Capture the cell that displays the provided text and extract its (X, Y) central coordinate. 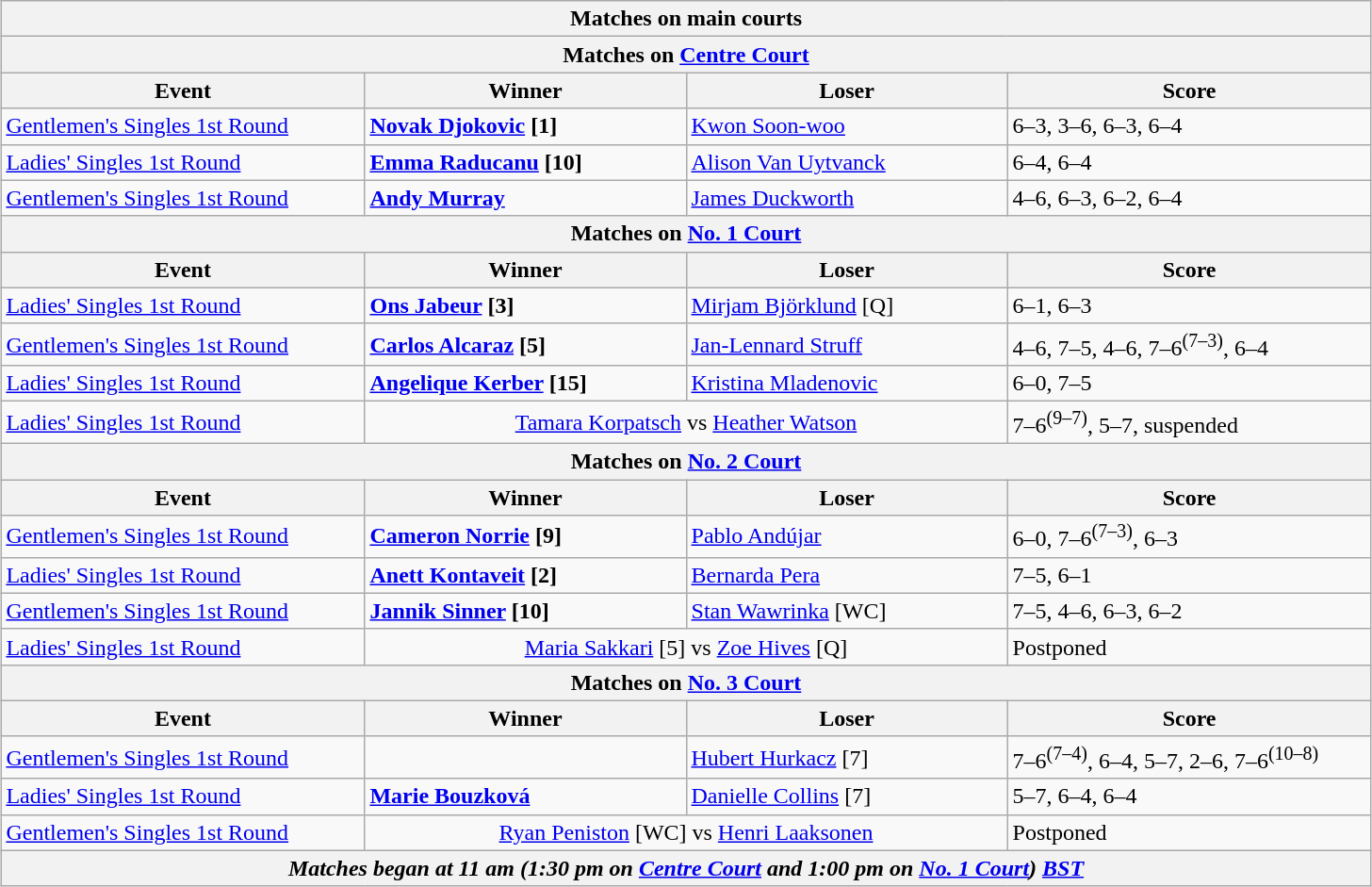
5–7, 6–4, 6–4 (1189, 797)
Matches began at 11 am (1:30 pm on Centre Court and 1:00 pm on No. 1 Court) BST (686, 868)
Matches on No. 3 Court (686, 682)
Angelique Kerber [15] (526, 384)
Mirjam Björklund [Q] (846, 305)
Bernarda Pera (846, 575)
Anett Kontaveit [2] (526, 575)
Kristina Mladenovic (846, 384)
6–4, 6–4 (1189, 162)
Emma Raducanu [10] (526, 162)
Ons Jabeur [3] (526, 305)
6–0, 7–5 (1189, 384)
Jannik Sinner [10] (526, 611)
7–6(9–7), 5–7, suspended (1189, 422)
7–5, 6–1 (1189, 575)
Kwon Soon-woo (846, 126)
Matches on No. 1 Court (686, 234)
Matches on main courts (686, 19)
Tamara Korpatsch vs Heather Watson (686, 422)
Danielle Collins [7] (846, 797)
Matches on No. 2 Court (686, 461)
Matches on Centre Court (686, 55)
Maria Sakkari [5] vs Zoe Hives [Q] (686, 647)
4–6, 7–5, 4–6, 7–6(7–3), 6–4 (1189, 345)
6–1, 6–3 (1189, 305)
Jan-Lennard Struff (846, 345)
6–0, 7–6(7–3), 6–3 (1189, 537)
7–6(7–4), 6–4, 5–7, 2–6, 7–6(10–8) (1189, 758)
Novak Djokovic [1] (526, 126)
Ryan Peniston [WC] vs Henri Laaksonen (686, 832)
Pablo Andújar (846, 537)
Andy Murray (526, 198)
James Duckworth (846, 198)
Hubert Hurkacz [7] (846, 758)
6–3, 3–6, 6–3, 6–4 (1189, 126)
Marie Bouzková (526, 797)
Alison Van Uytvanck (846, 162)
Stan Wawrinka [WC] (846, 611)
Carlos Alcaraz [5] (526, 345)
4–6, 6–3, 6–2, 6–4 (1189, 198)
Cameron Norrie [9] (526, 537)
7–5, 4–6, 6–3, 6–2 (1189, 611)
